Determine the (x, y) coordinate at the center of the cell enclosing the given text.  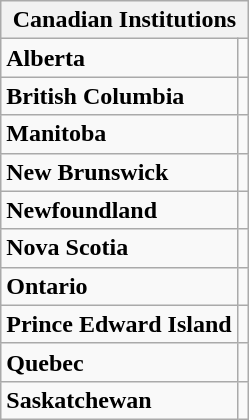
Ontario (119, 286)
Nova Scotia (119, 248)
Newfoundland (119, 210)
Saskatchewan (119, 400)
Quebec (119, 362)
New Brunswick (119, 172)
Alberta (119, 58)
Manitoba (119, 134)
British Columbia (119, 96)
Prince Edward Island (119, 324)
Canadian Institutions (125, 20)
